Return the [x, y] coordinate for the center point of the cell that contains the specified text.  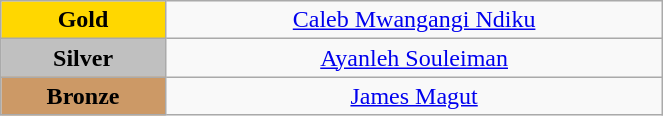
Gold [84, 20]
Ayanleh Souleiman [414, 58]
Caleb Mwangangi Ndiku [414, 20]
James Magut [414, 96]
Silver [84, 58]
Bronze [84, 96]
